From the cell containing the given text, extract its center point as (x, y) coordinate. 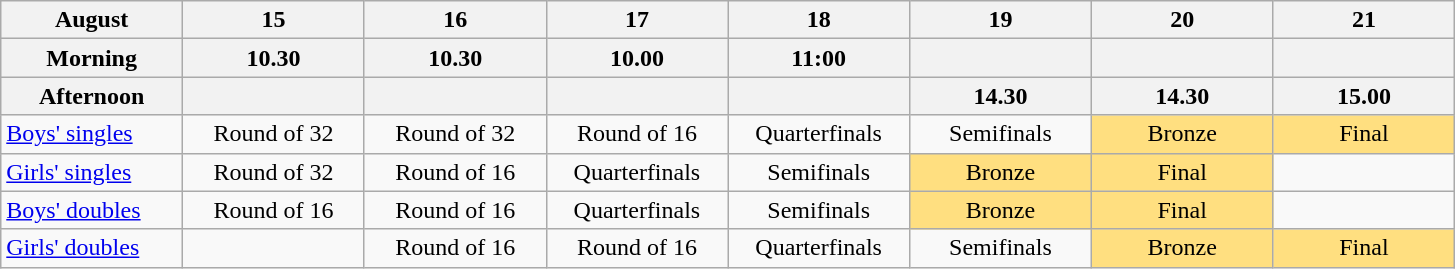
18 (819, 20)
Boys' doubles (92, 210)
11:00 (819, 58)
16 (455, 20)
20 (1182, 20)
21 (1364, 20)
Girls' singles (92, 172)
19 (1001, 20)
15 (274, 20)
Morning (92, 58)
August (92, 20)
17 (637, 20)
15.00 (1364, 96)
Boys' singles (92, 134)
10.00 (637, 58)
Girls' doubles (92, 248)
Afternoon (92, 96)
